Identify which cell holds the provided text, then report its (x, y) central coordinate. 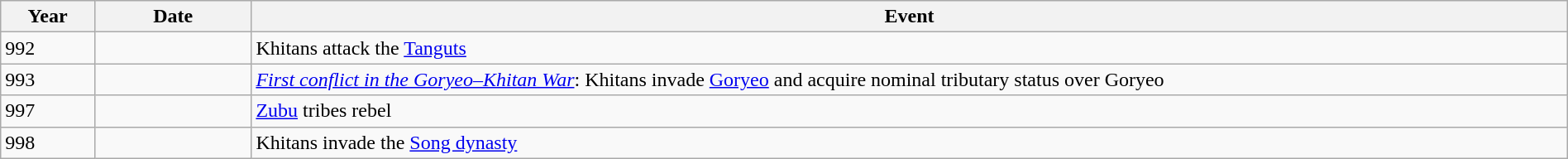
Khitans attack the Tanguts (910, 48)
997 (48, 111)
Date (172, 17)
992 (48, 48)
993 (48, 79)
Zubu tribes rebel (910, 111)
First conflict in the Goryeo–Khitan War: Khitans invade Goryeo and acquire nominal tributary status over Goryeo (910, 79)
Khitans invade the Song dynasty (910, 142)
Event (910, 17)
998 (48, 142)
Year (48, 17)
